Scan for the cell matching the given text and deliver its (x, y) coordinate at center. 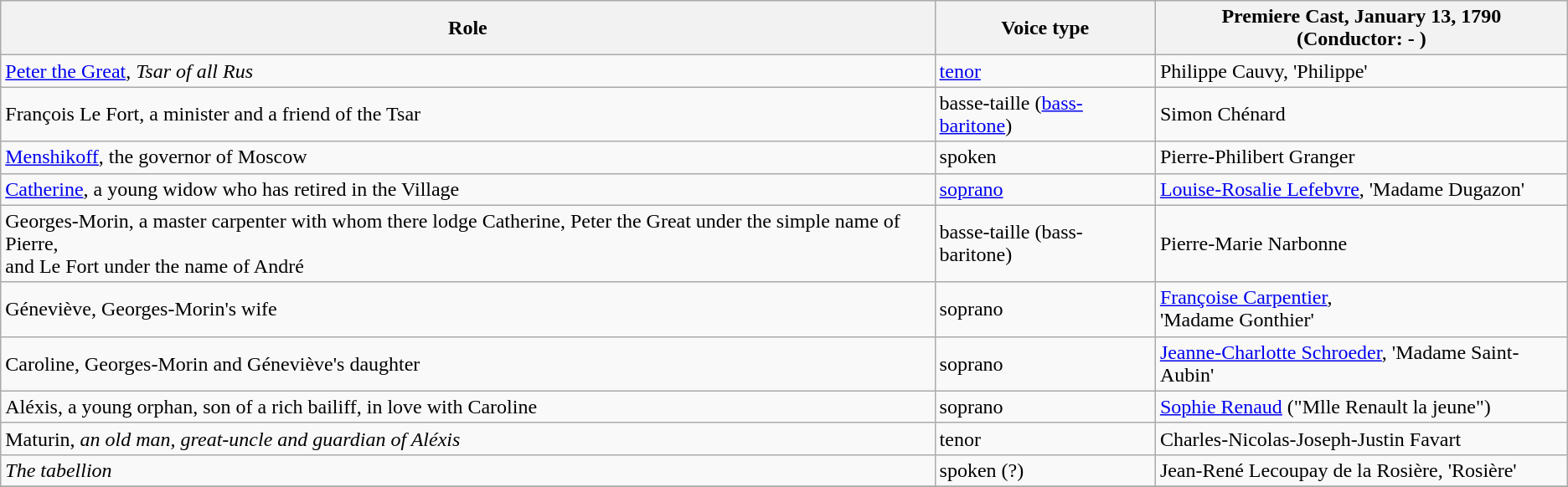
Simon Chénard (1361, 114)
Charles-Nicolas-Joseph-Justin Favart (1361, 438)
Pierre-Philibert Granger (1361, 157)
Aléxis, a young orphan, son of a rich bailiff, in love with Caroline (467, 407)
spoken (1045, 157)
Catherine, a young widow who has retired in the Village (467, 189)
Philippe Cauvy, 'Philippe' (1361, 71)
spoken (?) (1045, 470)
Pierre-Marie Narbonne (1361, 243)
Peter the Great, Tsar of all Rus (467, 71)
Sophie Renaud ("Mlle Renault la jeune") (1361, 407)
Jean-René Lecoupay de la Rosière, 'Rosière' (1361, 470)
Caroline, Georges-Morin and Géneviève's daughter (467, 363)
Louise-Rosalie Lefebvre, 'Madame Dugazon' (1361, 189)
The tabellion (467, 470)
Géneviève, Georges-Morin's wife (467, 310)
Maturin, an old man, great-uncle and guardian of Aléxis (467, 438)
François Le Fort, a minister and a friend of the Tsar (467, 114)
Role (467, 28)
Jeanne-Charlotte Schroeder, 'Madame Saint-Aubin' (1361, 363)
Premiere Cast, January 13, 1790(Conductor: - ) (1361, 28)
Voice type (1045, 28)
Menshikoff, the governor of Moscow (467, 157)
Françoise Carpentier, 'Madame Gonthier' (1361, 310)
